For the text-containing cell, return its midpoint in [x, y] coordinate format. 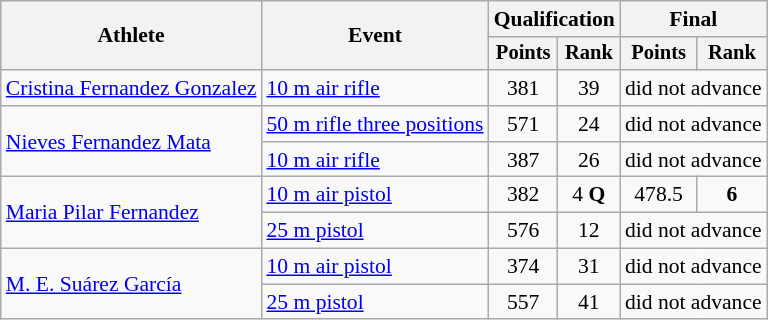
382 [524, 195]
39 [589, 88]
571 [524, 124]
Maria Pilar Fernandez [132, 212]
Cristina Fernandez Gonzalez [132, 88]
557 [524, 302]
576 [524, 231]
Final [694, 19]
381 [524, 88]
50 m rifle three positions [374, 124]
Nieves Fernandez Mata [132, 142]
24 [589, 124]
6 [732, 195]
41 [589, 302]
Event [374, 36]
387 [524, 160]
26 [589, 160]
31 [589, 267]
Athlete [132, 36]
4 Q [589, 195]
478.5 [658, 195]
M. E. Suárez García [132, 284]
Qualification [554, 19]
374 [524, 267]
12 [589, 231]
